Return the [x, y] coordinate for the center point of the cell that contains the specified text.  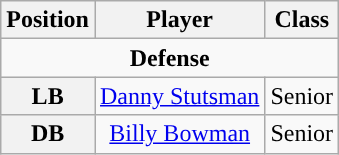
Class [302, 20]
LB [48, 96]
Defense [170, 58]
Billy Bowman [179, 134]
DB [48, 134]
Player [179, 20]
Danny Stutsman [179, 96]
Position [48, 20]
